Output the (x, y) coordinate of the center of the cell containing the given text.  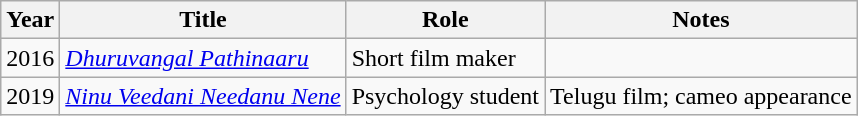
2016 (30, 58)
Role (445, 20)
Psychology student (445, 96)
2019 (30, 96)
Notes (702, 20)
Short film maker (445, 58)
Dhuruvangal Pathinaaru (203, 58)
Telugu film; cameo appearance (702, 96)
Year (30, 20)
Title (203, 20)
Ninu Veedani Needanu Nene (203, 96)
